Locate the cell with the specified text and output its (x, y) center coordinate. 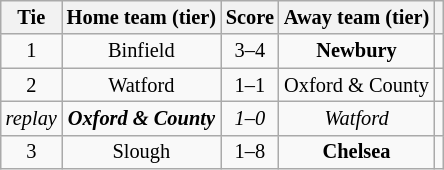
1–1 (250, 85)
Score (250, 17)
1–8 (250, 152)
2 (32, 85)
Binfield (142, 51)
3–4 (250, 51)
Newbury (356, 51)
1 (32, 51)
Away team (tier) (356, 17)
Home team (tier) (142, 17)
Slough (142, 152)
replay (32, 118)
Tie (32, 17)
Chelsea (356, 152)
3 (32, 152)
1–0 (250, 118)
